Capture the cell that displays the provided text and extract its [x, y] central coordinate. 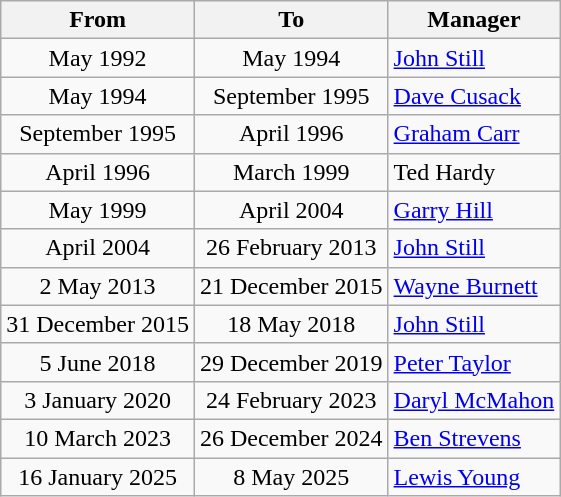
10 March 2023 [98, 438]
Daryl McMahon [474, 400]
8 May 2025 [291, 477]
2 May 2013 [98, 286]
Graham Carr [474, 134]
Manager [474, 20]
5 June 2018 [98, 362]
26 February 2013 [291, 248]
24 February 2023 [291, 400]
Peter Taylor [474, 362]
March 1999 [291, 172]
Dave Cusack [474, 96]
Garry Hill [474, 210]
31 December 2015 [98, 324]
26 December 2024 [291, 438]
To [291, 20]
Ben Strevens [474, 438]
21 December 2015 [291, 286]
May 1999 [98, 210]
Wayne Burnett [474, 286]
29 December 2019 [291, 362]
Lewis Young [474, 477]
3 January 2020 [98, 400]
From [98, 20]
May 1992 [98, 58]
18 May 2018 [291, 324]
Ted Hardy [474, 172]
16 January 2025 [98, 477]
